Find where the given text appears and provide that cell's center as [X, Y] coordinate. 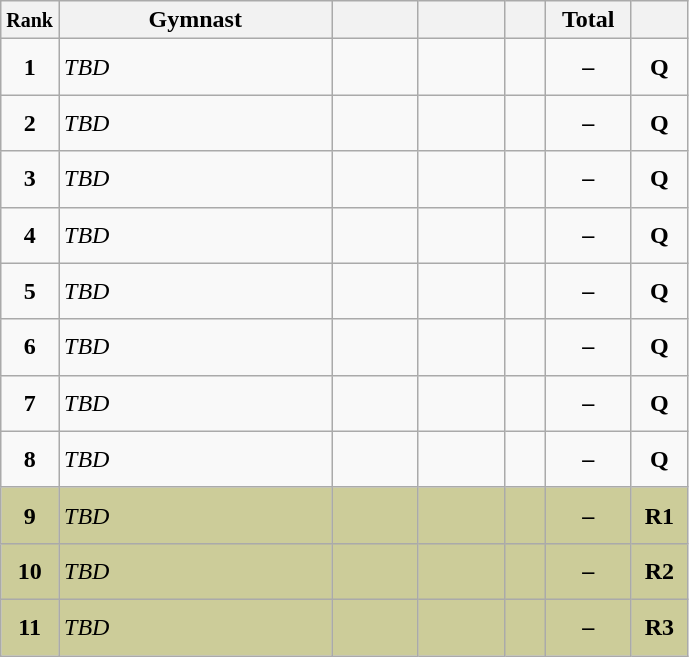
Gymnast [195, 20]
2 [30, 123]
11 [30, 627]
8 [30, 459]
6 [30, 347]
R3 [659, 627]
3 [30, 179]
7 [30, 403]
4 [30, 235]
9 [30, 515]
10 [30, 571]
R1 [659, 515]
R2 [659, 571]
Total [588, 20]
Rank [30, 20]
5 [30, 291]
1 [30, 67]
